Output the (x, y) coordinate of the center of the cell containing the given text.  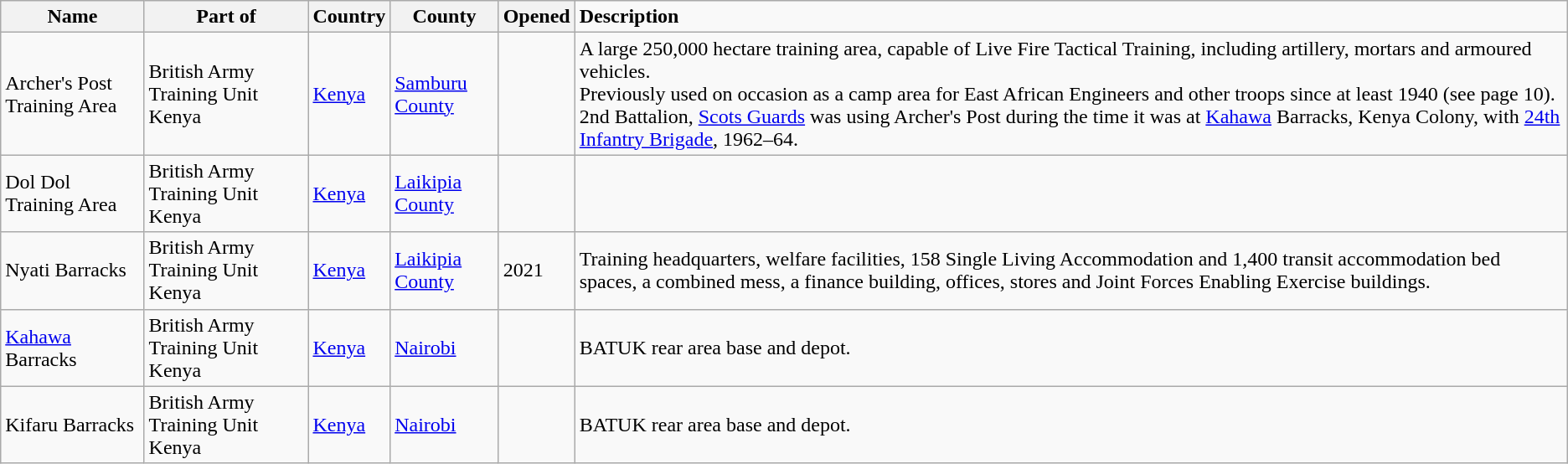
Description (1070, 17)
Nyati Barracks (72, 271)
Kifaru Barracks (72, 425)
Archer's Post Training Area (72, 94)
2021 (536, 271)
Name (72, 17)
Dol Dol Training Area (72, 193)
Country (349, 17)
County (444, 17)
Opened (536, 17)
Samburu County (444, 94)
Part of (226, 17)
Kahawa Barracks (72, 348)
